Scan for the cell matching the given text and deliver its [x, y] coordinate at center. 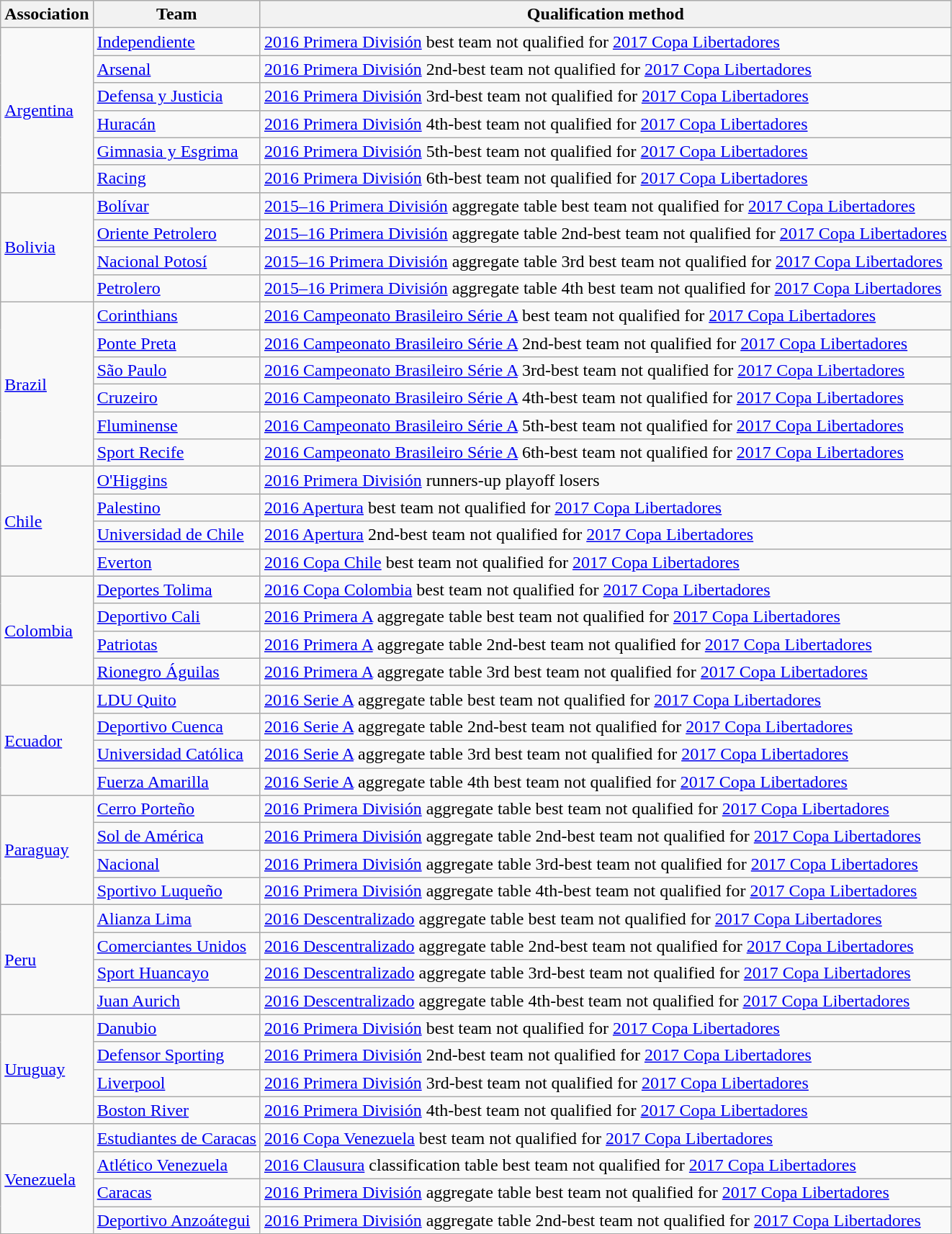
Deportivo Cuenca [176, 726]
Liverpool [176, 1083]
Colombia [47, 631]
Arsenal [176, 69]
Corinthians [176, 315]
Defensa y Justicia [176, 96]
2015–16 Primera División aggregate table 4th best team not qualified for 2017 Copa Libertadores [605, 288]
Ponte Preta [176, 343]
Independiente [176, 42]
Huracán [176, 124]
Everton [176, 562]
Petrolero [176, 288]
2015–16 Primera División aggregate table 3rd best team not qualified for 2017 Copa Libertadores [605, 261]
Sol de América [176, 837]
Fluminense [176, 425]
Racing [176, 179]
Brazil [47, 384]
2016 Primera División runners-up playoff losers [605, 480]
Caracas [176, 1192]
Qualification method [605, 14]
2016 Campeonato Brasileiro Série A 5th-best team not qualified for 2017 Copa Libertadores [605, 425]
São Paulo [176, 371]
Chile [47, 521]
2016 Primera División aggregate table 3rd-best team not qualified for 2017 Copa Libertadores [605, 864]
Sportivo Luqueño [176, 891]
Alianza Lima [176, 919]
2016 Primera A aggregate table 2nd-best team not qualified for 2017 Copa Libertadores [605, 644]
Sport Recife [176, 453]
2016 Serie A aggregate table 2nd-best team not qualified for 2017 Copa Libertadores [605, 726]
2016 Campeonato Brasileiro Série A 2nd-best team not qualified for 2017 Copa Libertadores [605, 343]
Bolivia [47, 247]
2016 Descentralizado aggregate table 3rd-best team not qualified for 2017 Copa Libertadores [605, 973]
2016 Primera A aggregate table best team not qualified for 2017 Copa Libertadores [605, 617]
Rionegro Águilas [176, 672]
2016 Primera División 6th-best team not qualified for 2017 Copa Libertadores [605, 179]
2016 Campeonato Brasileiro Série A best team not qualified for 2017 Copa Libertadores [605, 315]
2016 Descentralizado aggregate table best team not qualified for 2017 Copa Libertadores [605, 919]
Juan Aurich [176, 1001]
2016 Copa Colombia best team not qualified for 2017 Copa Libertadores [605, 590]
O'Higgins [176, 480]
2016 Copa Chile best team not qualified for 2017 Copa Libertadores [605, 562]
Team [176, 14]
2016 Campeonato Brasileiro Série A 3rd-best team not qualified for 2017 Copa Libertadores [605, 371]
Bolívar [176, 206]
Ecuador [47, 740]
2016 Serie A aggregate table 4th best team not qualified for 2017 Copa Libertadores [605, 781]
Cerro Porteño [176, 809]
Sport Huancayo [176, 973]
2016 Primera A aggregate table 3rd best team not qualified for 2017 Copa Libertadores [605, 672]
Nacional [176, 864]
Universidad de Chile [176, 535]
Paraguay [47, 850]
Argentina [47, 110]
Fuerza Amarilla [176, 781]
2016 Serie A aggregate table 3rd best team not qualified for 2017 Copa Libertadores [605, 754]
Venezuela [47, 1179]
Boston River [176, 1110]
Patriotas [176, 644]
Association [47, 14]
Gimnasia y Esgrima [176, 151]
LDU Quito [176, 699]
Estudiantes de Caracas [176, 1138]
2016 Primera División 5th-best team not qualified for 2017 Copa Libertadores [605, 151]
2016 Copa Venezuela best team not qualified for 2017 Copa Libertadores [605, 1138]
Oriente Petrolero [176, 233]
Cruzeiro [176, 398]
2015–16 Primera División aggregate table best team not qualified for 2017 Copa Libertadores [605, 206]
Atlético Venezuela [176, 1165]
2016 Clausura classification table best team not qualified for 2017 Copa Libertadores [605, 1165]
2016 Apertura best team not qualified for 2017 Copa Libertadores [605, 508]
2016 Descentralizado aggregate table 4th-best team not qualified for 2017 Copa Libertadores [605, 1001]
2016 Descentralizado aggregate table 2nd-best team not qualified for 2017 Copa Libertadores [605, 946]
2015–16 Primera División aggregate table 2nd-best team not qualified for 2017 Copa Libertadores [605, 233]
Deportivo Cali [176, 617]
Peru [47, 960]
Defensor Sporting [176, 1055]
Palestino [176, 508]
2016 Campeonato Brasileiro Série A 4th-best team not qualified for 2017 Copa Libertadores [605, 398]
2016 Primera División aggregate table 4th-best team not qualified for 2017 Copa Libertadores [605, 891]
2016 Campeonato Brasileiro Série A 6th-best team not qualified for 2017 Copa Libertadores [605, 453]
Universidad Católica [176, 754]
2016 Apertura 2nd-best team not qualified for 2017 Copa Libertadores [605, 535]
Deportivo Anzoátegui [176, 1220]
Nacional Potosí [176, 261]
Danubio [176, 1028]
Comerciantes Unidos [176, 946]
Uruguay [47, 1069]
Deportes Tolima [176, 590]
2016 Serie A aggregate table best team not qualified for 2017 Copa Libertadores [605, 699]
